Locate the cell with the specified text and output its [x, y] center coordinate. 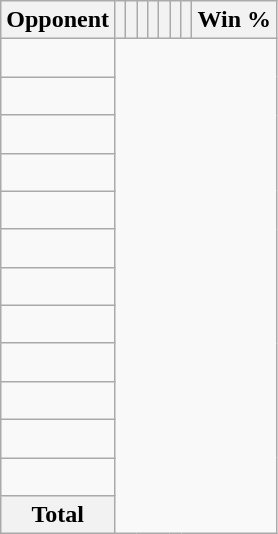
Total [58, 515]
Win % [234, 20]
Opponent [58, 20]
